Extract the [X, Y] coordinate from the center of the cell holding the provided text.  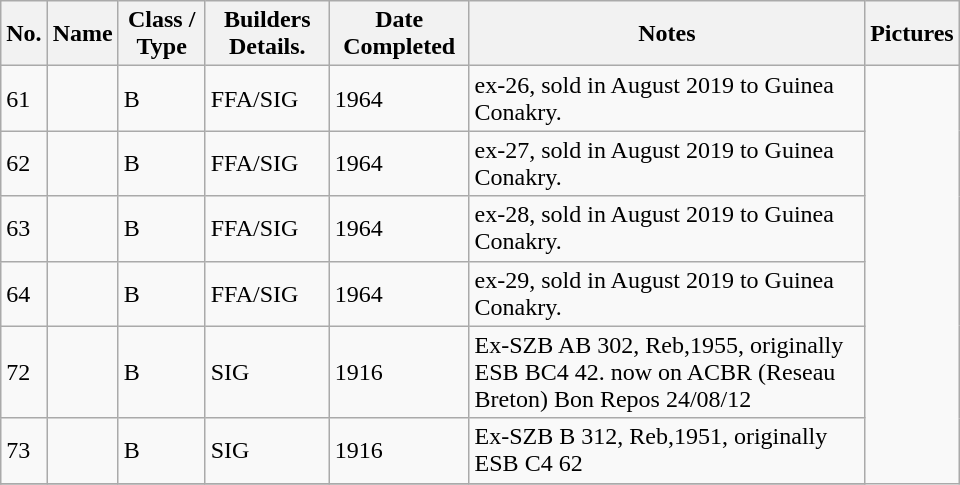
61 [24, 98]
64 [24, 294]
Class / Type [162, 34]
Ex-SZB AB 302, Reb,1955, originally ESB BC4 42. now on ACBR (Reseau Breton) Bon Repos 24/08/12 [667, 372]
72 [24, 372]
Ex-SZB B 312, Reb,1951, originally ESB C4 62 [667, 450]
ex-28, sold in August 2019 to Guinea Conakry. [667, 228]
Pictures [912, 34]
ex-26, sold in August 2019 to Guinea Conakry. [667, 98]
73 [24, 450]
Builders Details. [267, 34]
62 [24, 164]
63 [24, 228]
Name [82, 34]
No. [24, 34]
ex-27, sold in August 2019 to Guinea Conakry. [667, 164]
Date Completed [399, 34]
Notes [667, 34]
ex-29, sold in August 2019 to Guinea Conakry. [667, 294]
